Find where the given text appears and provide that cell's center as [X, Y] coordinate. 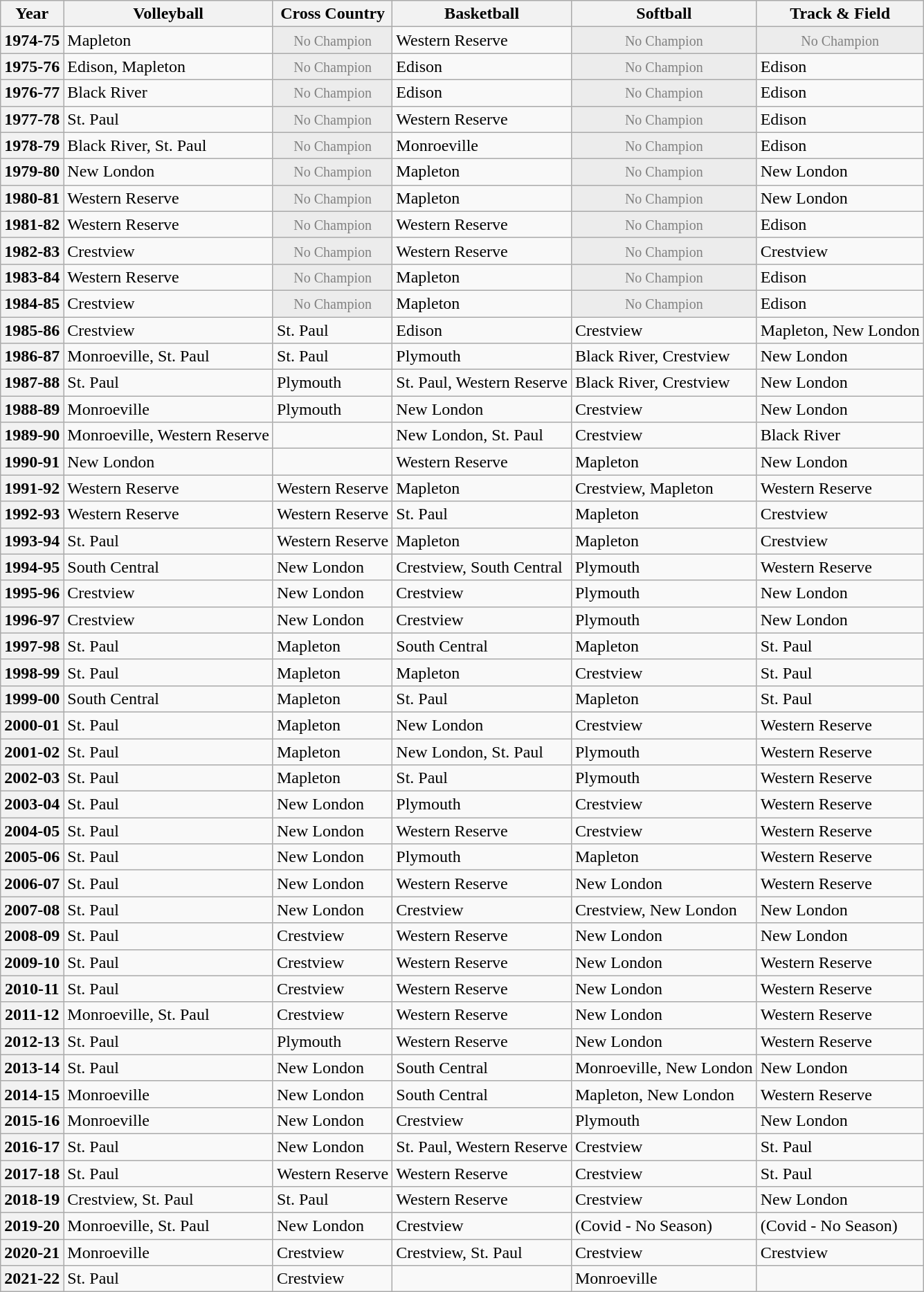
2000-01 [32, 725]
1996-97 [32, 620]
1995-96 [32, 593]
Black River, St. Paul [169, 145]
Monroeville, New London [664, 1068]
1982-83 [32, 251]
2007-08 [32, 910]
1990-91 [32, 462]
1980-81 [32, 198]
1985-86 [32, 330]
1984-85 [32, 303]
Edison, Mapleton [169, 66]
2005-06 [32, 857]
1992-93 [32, 514]
2011-12 [32, 1015]
1981-82 [32, 224]
2009-10 [32, 962]
Crestview, Mapleton [664, 488]
1983-84 [32, 277]
2018-19 [32, 1200]
2008-09 [32, 936]
1998-99 [32, 672]
2012-13 [32, 1041]
2020-21 [32, 1253]
Volleyball [169, 14]
1978-79 [32, 145]
Cross Country [332, 14]
1994-95 [32, 567]
2006-07 [32, 883]
Year [32, 14]
2004-05 [32, 831]
2014-15 [32, 1094]
1986-87 [32, 357]
2016-17 [32, 1147]
1977-78 [32, 119]
Track & Field [840, 14]
2010-11 [32, 989]
2003-04 [32, 805]
1989-90 [32, 436]
Monroeville, Western Reserve [169, 436]
1974-75 [32, 40]
Softball [664, 14]
Crestview, New London [664, 910]
1975-76 [32, 66]
1999-00 [32, 699]
1997-98 [32, 646]
1979-80 [32, 172]
1987-88 [32, 383]
Crestview, South Central [482, 567]
2021-22 [32, 1279]
2001-02 [32, 751]
2002-03 [32, 778]
Basketball [482, 14]
1991-92 [32, 488]
1988-89 [32, 409]
2013-14 [32, 1068]
2015-16 [32, 1120]
2017-18 [32, 1174]
2019-20 [32, 1226]
1993-94 [32, 541]
1976-77 [32, 93]
